Search for the cell housing the specified text and yield its [x, y] center coordinate. 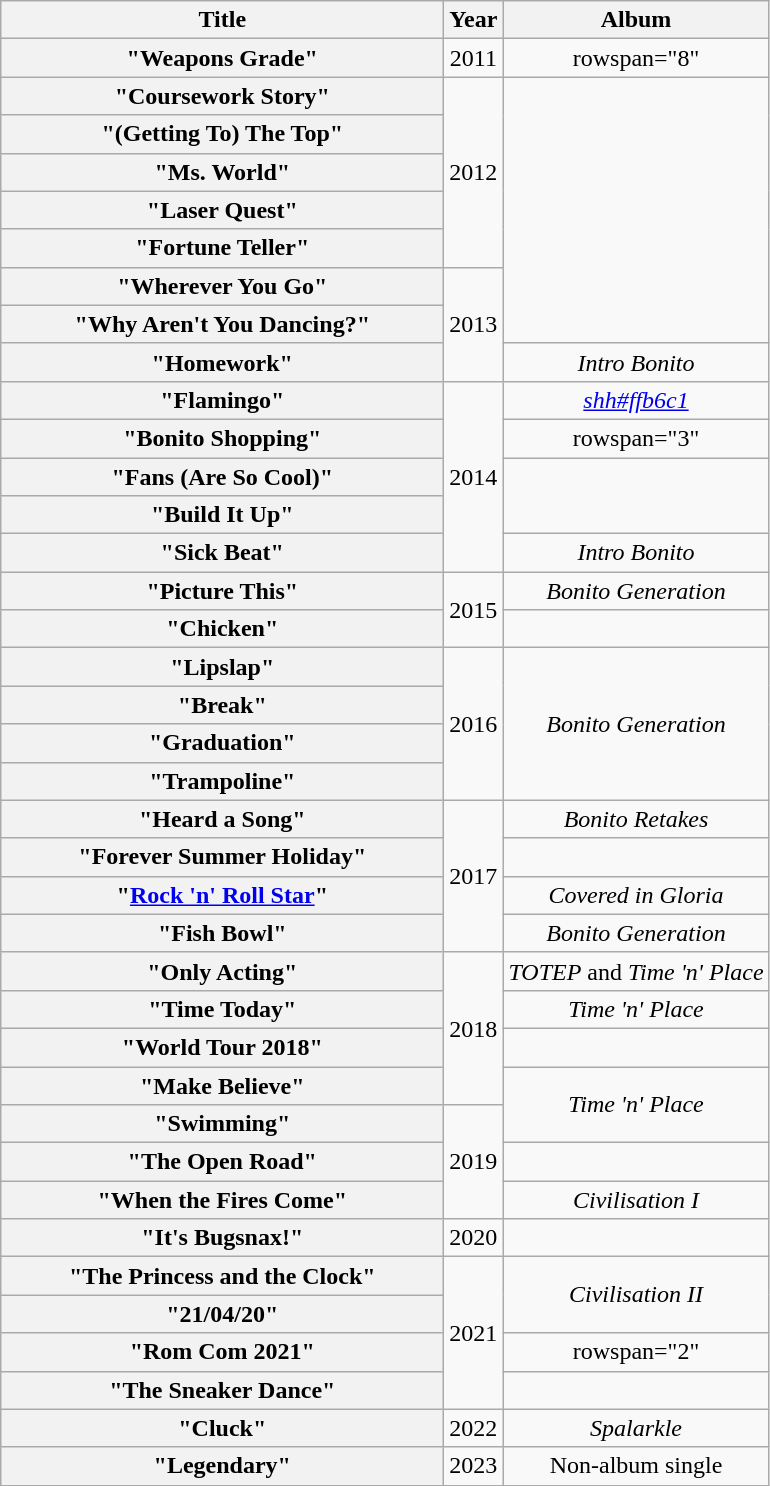
2021 [474, 1333]
"Cluck" [222, 1428]
2013 [474, 324]
TOTEP and Time 'n' Place [636, 971]
"Ms. World" [222, 172]
"Coursework Story" [222, 96]
2023 [474, 1466]
2022 [474, 1428]
2011 [474, 58]
"21/04/20" [222, 1314]
Year [474, 20]
"The Open Road" [222, 1162]
"Break" [222, 705]
"(Getting To) The Top" [222, 134]
"Homework" [222, 362]
"Make Believe" [222, 1085]
Album [636, 20]
"The Sneaker Dance" [222, 1390]
Non-album single [636, 1466]
"Wherever You Go" [222, 286]
"Fans (Are So Cool)" [222, 477]
rowspan="8" [636, 58]
2018 [474, 1028]
Covered in Gloria [636, 895]
Civilisation I [636, 1200]
"It's Bugsnax!" [222, 1238]
Bonito Retakes [636, 819]
"Rom Com 2021" [222, 1352]
rowspan="2" [636, 1352]
"Chicken" [222, 629]
rowspan="3" [636, 438]
2015 [474, 610]
"When the Fires Come" [222, 1200]
"Graduation" [222, 743]
"Fortune Teller" [222, 248]
2020 [474, 1238]
"Picture This" [222, 591]
"Lipslap" [222, 667]
Civilisation II [636, 1295]
"Why Aren't You Dancing?" [222, 324]
Title [222, 20]
"Bonito Shopping" [222, 438]
"Trampoline" [222, 781]
"Legendary" [222, 1466]
"Only Acting" [222, 971]
"World Tour 2018" [222, 1047]
2019 [474, 1162]
"Fish Bowl" [222, 933]
2012 [474, 172]
2016 [474, 724]
"Build It Up" [222, 515]
"Sick Beat" [222, 553]
"Rock 'n' Roll Star" [222, 895]
"Swimming" [222, 1124]
2014 [474, 476]
shh#ffb6c1 [636, 400]
"Weapons Grade" [222, 58]
"Heard a Song" [222, 819]
"Laser Quest" [222, 210]
"Forever Summer Holiday" [222, 857]
2017 [474, 876]
"The Princess and the Clock" [222, 1276]
"Time Today" [222, 1009]
Spalarkle [636, 1428]
"Flamingo" [222, 400]
